Extract the [X, Y] coordinate from the center of the cell holding the provided text.  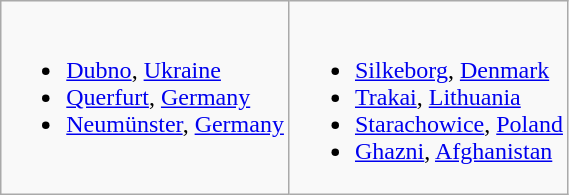
Silkeborg, Denmark Trakai, Lithuania Starachowice, Poland Ghazni, Afghanistan [428, 98]
Dubno, Ukraine Querfurt, Germany Neumünster, Germany [146, 98]
